Provide the (x, y) coordinate of the cell's center where the given text is located.  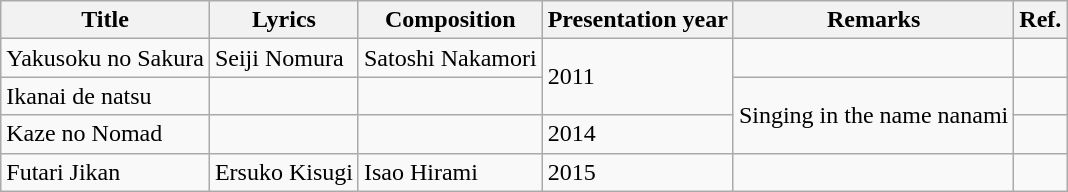
Singing in the name nanami (873, 115)
Futari Jikan (106, 172)
Remarks (873, 20)
2014 (638, 134)
Lyrics (284, 20)
Presentation year (638, 20)
Satoshi Nakamori (450, 58)
Kaze no Nomad (106, 134)
Ersuko Kisugi (284, 172)
Title (106, 20)
Ikanai de natsu (106, 96)
2011 (638, 77)
Seiji Nomura (284, 58)
Isao Hirami (450, 172)
Composition (450, 20)
Ref. (1040, 20)
2015 (638, 172)
Yakusoku no Sakura (106, 58)
